Provide the [x, y] coordinate of the cell's center where the given text is located.  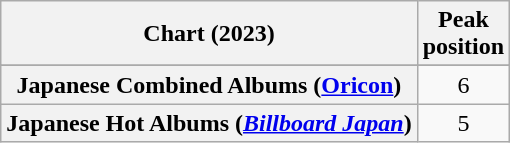
5 [463, 123]
Chart (2023) [209, 34]
Japanese Combined Albums (Oricon) [209, 85]
Peakposition [463, 34]
Japanese Hot Albums (Billboard Japan) [209, 123]
6 [463, 85]
